Detect which cell encompasses the target text, then output its (x, y) center coordinate. 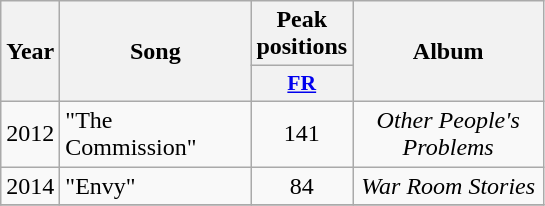
84 (302, 185)
"Envy" (156, 185)
2014 (30, 185)
"The Commission" (156, 134)
141 (302, 134)
2012 (30, 134)
War Room Stories (448, 185)
Album (448, 52)
Other People's Problems (448, 134)
Song (156, 52)
Peak positions (302, 34)
Year (30, 52)
FR (302, 84)
